Provide the [X, Y] coordinate of the cell's center where the given text is located.  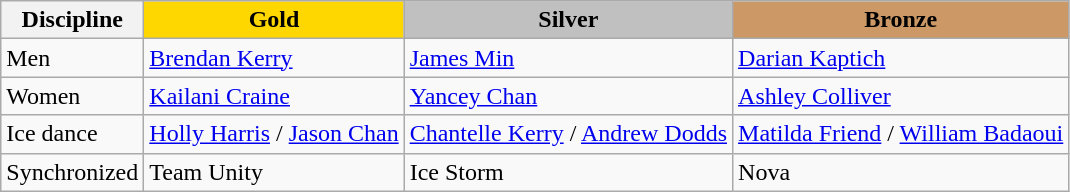
Holly Harris / Jason Chan [274, 134]
Discipline [72, 20]
Kailani Craine [274, 96]
James Min [568, 58]
Darian Kaptich [901, 58]
Synchronized [72, 172]
Team Unity [274, 172]
Men [72, 58]
Yancey Chan [568, 96]
Matilda Friend / William Badaoui [901, 134]
Brendan Kerry [274, 58]
Silver [568, 20]
Chantelle Kerry / Andrew Dodds [568, 134]
Women [72, 96]
Ice Storm [568, 172]
Ashley Colliver [901, 96]
Nova [901, 172]
Bronze [901, 20]
Ice dance [72, 134]
Gold [274, 20]
